Output the [X, Y] coordinate of the center of the cell containing the given text.  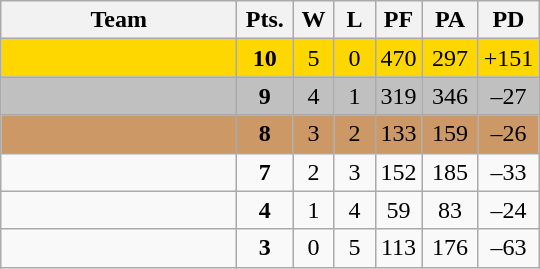
159 [450, 134]
10 [265, 58]
–63 [508, 248]
PD [508, 20]
470 [398, 58]
176 [450, 248]
–26 [508, 134]
–24 [508, 210]
319 [398, 96]
8 [265, 134]
185 [450, 172]
297 [450, 58]
–33 [508, 172]
–27 [508, 96]
59 [398, 210]
9 [265, 96]
Pts. [265, 20]
PA [450, 20]
83 [450, 210]
113 [398, 248]
Team [119, 20]
7 [265, 172]
W [314, 20]
PF [398, 20]
L [354, 20]
346 [450, 96]
+151 [508, 58]
133 [398, 134]
152 [398, 172]
